Identify which cell holds the provided text, then report its [x, y] central coordinate. 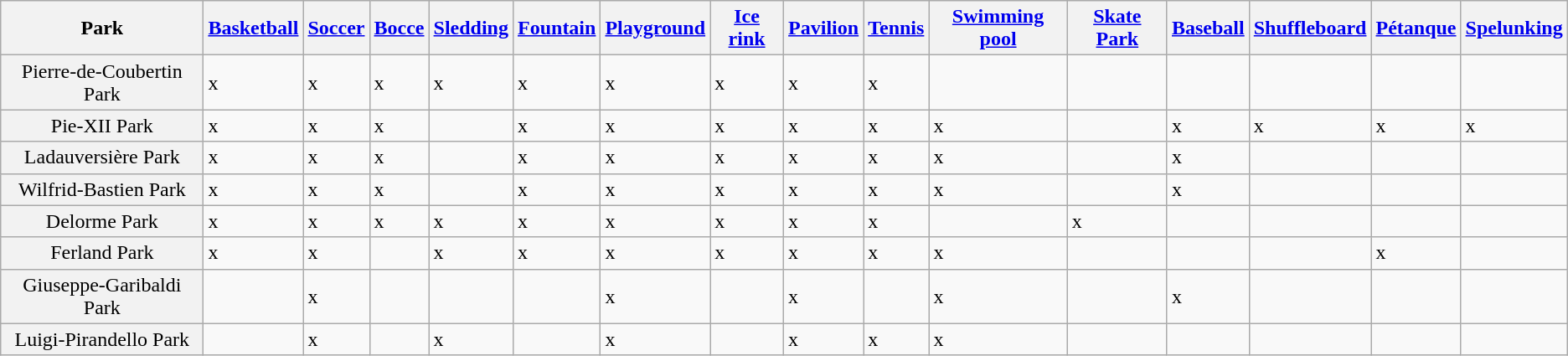
Pavilion [824, 28]
Shuffleboard [1310, 28]
Swimming pool [998, 28]
Ladauversière Park [102, 157]
Ice rink [747, 28]
Fountain [556, 28]
Park [102, 28]
Pie-XII Park [102, 126]
Luigi-Pirandello Park [102, 339]
Baseball [1208, 28]
Soccer [337, 28]
Spelunking [1514, 28]
Pierre-de-Coubertin Park [102, 82]
Wilfrid-Bastien Park [102, 189]
Delorme Park [102, 221]
Ferland Park [102, 253]
Sledding [471, 28]
Bocce [399, 28]
Pétanque [1416, 28]
Skate Park [1117, 28]
Playground [655, 28]
Giuseppe-Garibaldi Park [102, 297]
Tennis [896, 28]
Basketball [253, 28]
